Scan for the cell matching the given text and deliver its (x, y) coordinate at center. 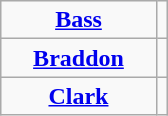
Bass (78, 20)
Braddon (78, 58)
Clark (78, 96)
